Output the [X, Y] coordinate of the center of the cell containing the given text.  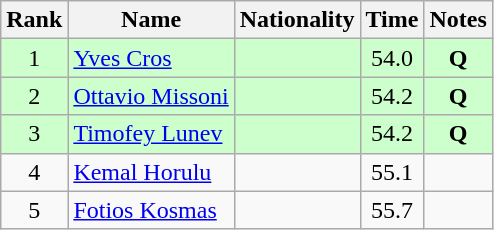
Yves Cros [151, 58]
Rank [34, 20]
55.1 [392, 172]
Timofey Lunev [151, 134]
54.0 [392, 58]
Notes [458, 20]
Ottavio Missoni [151, 96]
Fotios Kosmas [151, 210]
2 [34, 96]
Nationality [297, 20]
3 [34, 134]
5 [34, 210]
Kemal Horulu [151, 172]
55.7 [392, 210]
4 [34, 172]
1 [34, 58]
Time [392, 20]
Name [151, 20]
